Extract the [X, Y] coordinate from the center of the cell holding the provided text.  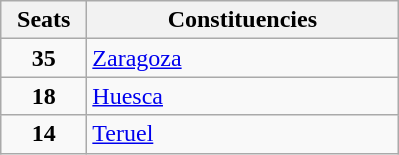
Zaragoza [242, 58]
35 [44, 58]
Seats [44, 20]
Huesca [242, 96]
18 [44, 96]
Teruel [242, 134]
14 [44, 134]
Constituencies [242, 20]
